For the text-containing cell, return its midpoint in (x, y) coordinate format. 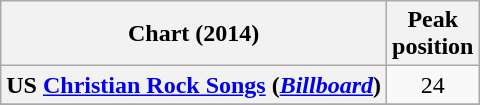
US Christian Rock Songs (Billboard) (194, 85)
24 (433, 85)
Chart (2014) (194, 34)
Peakposition (433, 34)
